Capture the cell that displays the provided text and extract its [X, Y] central coordinate. 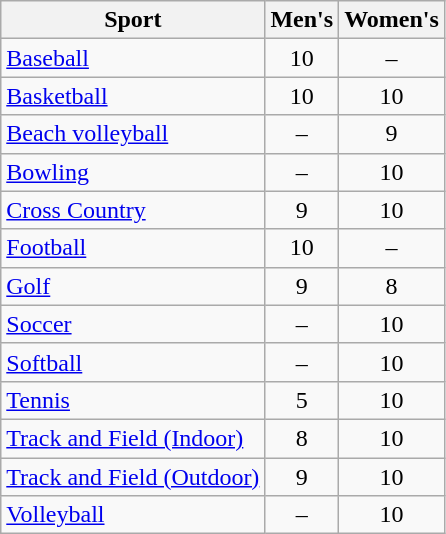
Baseball [133, 58]
Women's [392, 20]
Track and Field (Outdoor) [133, 477]
Bowling [133, 172]
Men's [302, 20]
Cross Country [133, 210]
Sport [133, 20]
Football [133, 248]
5 [302, 400]
Soccer [133, 324]
Basketball [133, 96]
Volleyball [133, 515]
Track and Field (Indoor) [133, 438]
Tennis [133, 400]
Beach volleyball [133, 134]
Golf [133, 286]
Softball [133, 362]
